Search for the cell housing the specified text and yield its [x, y] center coordinate. 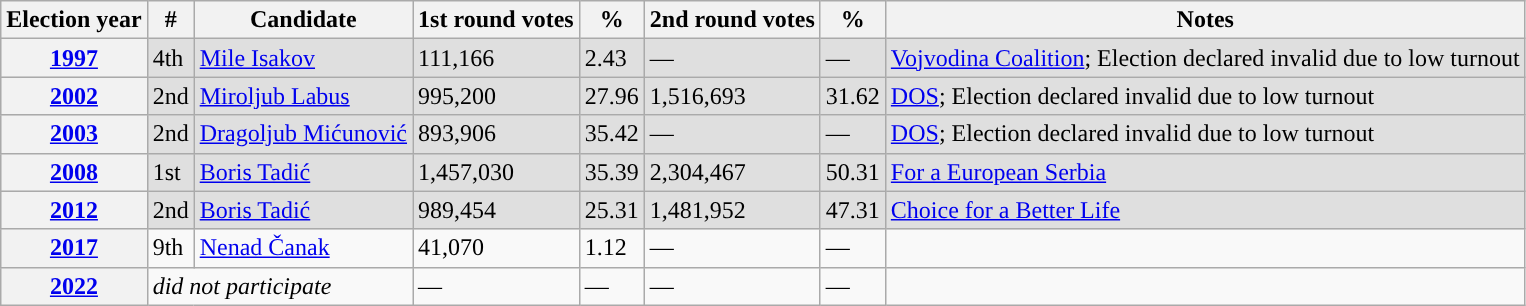
Choice for a Better Life [1205, 210]
2002 [74, 96]
# [170, 20]
2,304,467 [732, 172]
2022 [74, 286]
1,516,693 [732, 96]
Dragoljub Mićunović [303, 134]
27.96 [612, 96]
Mile Isakov [303, 58]
35.42 [612, 134]
2nd round votes [732, 20]
1st round votes [496, 20]
Notes [1205, 20]
893,906 [496, 134]
35.39 [612, 172]
31.62 [852, 96]
1,481,952 [732, 210]
2003 [74, 134]
did not participate [280, 286]
1.12 [612, 248]
1997 [74, 58]
For a European Serbia [1205, 172]
1st [170, 172]
2008 [74, 172]
41,070 [496, 248]
9th [170, 248]
989,454 [496, 210]
47.31 [852, 210]
Vojvodina Coalition; Election declared invalid due to low turnout [1205, 58]
111,166 [496, 58]
2.43 [612, 58]
Miroljub Labus [303, 96]
25.31 [612, 210]
Nenad Čanak [303, 248]
Election year [74, 20]
4th [170, 58]
2012 [74, 210]
1,457,030 [496, 172]
Candidate [303, 20]
2017 [74, 248]
50.31 [852, 172]
995,200 [496, 96]
